Output the (X, Y) coordinate of the center of the cell containing the given text.  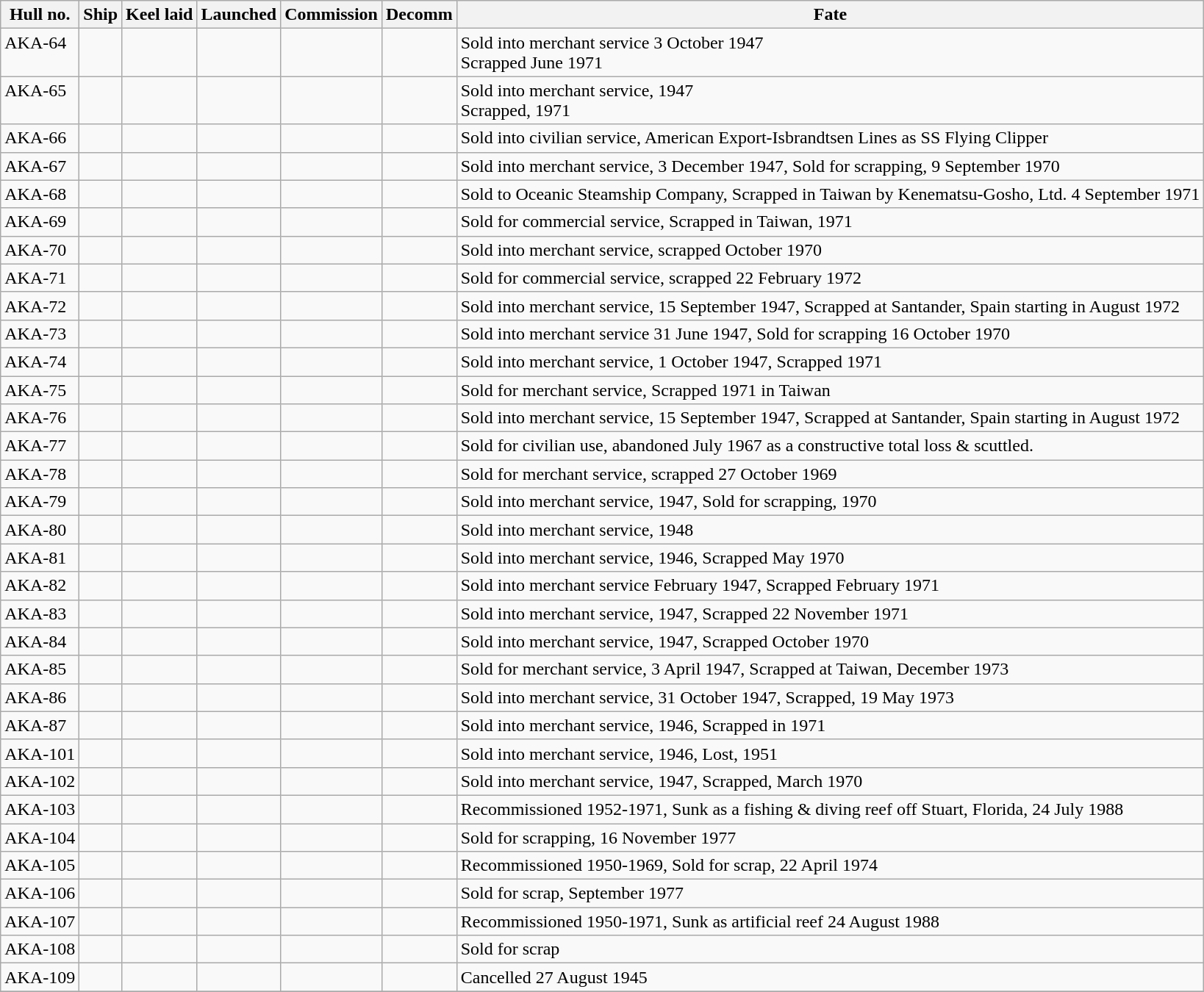
Sold for civilian use, abandoned July 1967 as a constructive total loss & scuttled. (831, 446)
AKA-101 (40, 753)
Recommissioned 1950-1969, Sold for scrap, 22 April 1974 (831, 866)
AKA-64 (40, 53)
AKA-108 (40, 949)
Sold into merchant service, 1947, Scrapped, March 1970 (831, 781)
Hull no. (40, 15)
AKA-81 (40, 558)
AKA-75 (40, 390)
AKA-80 (40, 530)
Commission (332, 15)
AKA-76 (40, 418)
AKA-72 (40, 306)
Sold into merchant service, 1947, Scrapped October 1970 (831, 641)
AKA-73 (40, 334)
AKA-85 (40, 669)
Sold for merchant service, 3 April 1947, Scrapped at Taiwan, December 1973 (831, 669)
Decomm (419, 15)
Sold for scrapping, 16 November 1977 (831, 837)
AKA-103 (40, 809)
Sold into merchant service, 1948 (831, 530)
Sold into merchant service, 1946, Scrapped in 1971 (831, 725)
Launched (239, 15)
Sold for scrap, September 1977 (831, 894)
AKA-67 (40, 166)
Sold into merchant service, 3 December 1947, Sold for scrapping, 9 September 1970 (831, 166)
AKA-78 (40, 474)
Sold into merchant service, 1946, Scrapped May 1970 (831, 558)
AKA-82 (40, 586)
AKA-107 (40, 921)
AKA-71 (40, 278)
Sold for scrap (831, 949)
AKA-70 (40, 250)
Sold into civilian service, American Export-Isbrandtsen Lines as SS Flying Clipper (831, 138)
Sold into merchant service, 1947, Sold for scrapping, 1970 (831, 502)
AKA-105 (40, 866)
AKA-65 (40, 100)
Sold into merchant service 31 June 1947, Sold for scrapping 16 October 1970 (831, 334)
Sold for commercial service, Scrapped in Taiwan, 1971 (831, 222)
AKA-66 (40, 138)
Cancelled 27 August 1945 (831, 977)
Recommissioned 1952-1971, Sunk as a fishing & diving reef off Stuart, Florida, 24 July 1988 (831, 809)
Sold for merchant service, Scrapped 1971 in Taiwan (831, 390)
Sold to Oceanic Steamship Company, Scrapped in Taiwan by Kenematsu-Gosho, Ltd. 4 September 1971 (831, 194)
Sold into merchant service, 1 October 1947, Scrapped 1971 (831, 362)
Sold for merchant service, scrapped 27 October 1969 (831, 474)
AKA-83 (40, 614)
Sold into merchant service 3 October 1947Scrapped June 1971 (831, 53)
AKA-77 (40, 446)
AKA-69 (40, 222)
AKA-104 (40, 837)
Sold into merchant service February 1947, Scrapped February 1971 (831, 586)
AKA-86 (40, 697)
Fate (831, 15)
AKA-74 (40, 362)
Recommissioned 1950-1971, Sunk as artificial reef 24 August 1988 (831, 921)
Sold into merchant service, 1947Scrapped, 1971 (831, 100)
AKA-68 (40, 194)
Sold into merchant service, 1947, Scrapped 22 November 1971 (831, 614)
Ship (101, 15)
Sold into merchant service, 1946, Lost, 1951 (831, 753)
AKA-79 (40, 502)
AKA-102 (40, 781)
AKA-109 (40, 977)
AKA-106 (40, 894)
Sold into merchant service, scrapped October 1970 (831, 250)
AKA-84 (40, 641)
Sold for commercial service, scrapped 22 February 1972 (831, 278)
Keel laid (160, 15)
AKA-87 (40, 725)
Sold into merchant service, 31 October 1947, Scrapped, 19 May 1973 (831, 697)
